Find where the given text appears and provide that cell's center as (X, Y) coordinate. 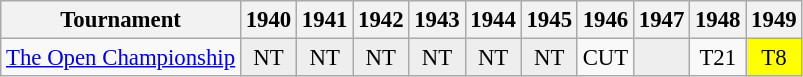
The Open Championship (121, 58)
1947 (661, 20)
1945 (549, 20)
Tournament (121, 20)
1949 (774, 20)
1942 (381, 20)
1943 (437, 20)
1944 (493, 20)
1948 (718, 20)
1940 (268, 20)
CUT (605, 58)
T21 (718, 58)
1946 (605, 20)
T8 (774, 58)
1941 (325, 20)
